Search for the cell housing the specified text and yield its (X, Y) center coordinate. 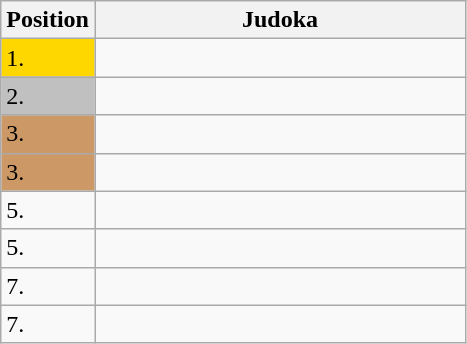
Judoka (280, 20)
Position (48, 20)
2. (48, 96)
1. (48, 58)
